Detect which cell encompasses the target text, then output its (x, y) center coordinate. 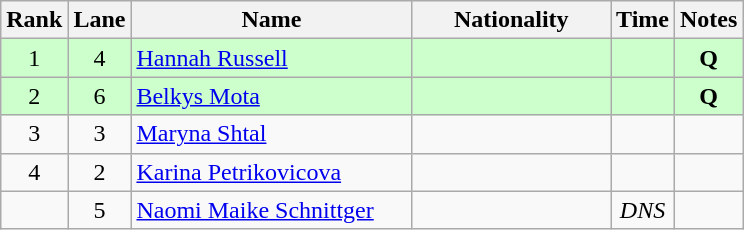
5 (100, 210)
6 (100, 96)
Name (272, 20)
Belkys Mota (272, 96)
Hannah Russell (272, 58)
Maryna Shtal (272, 134)
Nationality (512, 20)
Rank (34, 20)
Karina Petrikovicova (272, 172)
1 (34, 58)
Notes (709, 20)
Time (643, 20)
DNS (643, 210)
Lane (100, 20)
Naomi Maike Schnittger (272, 210)
